Provide the (X, Y) coordinate of the cell's center where the given text is located.  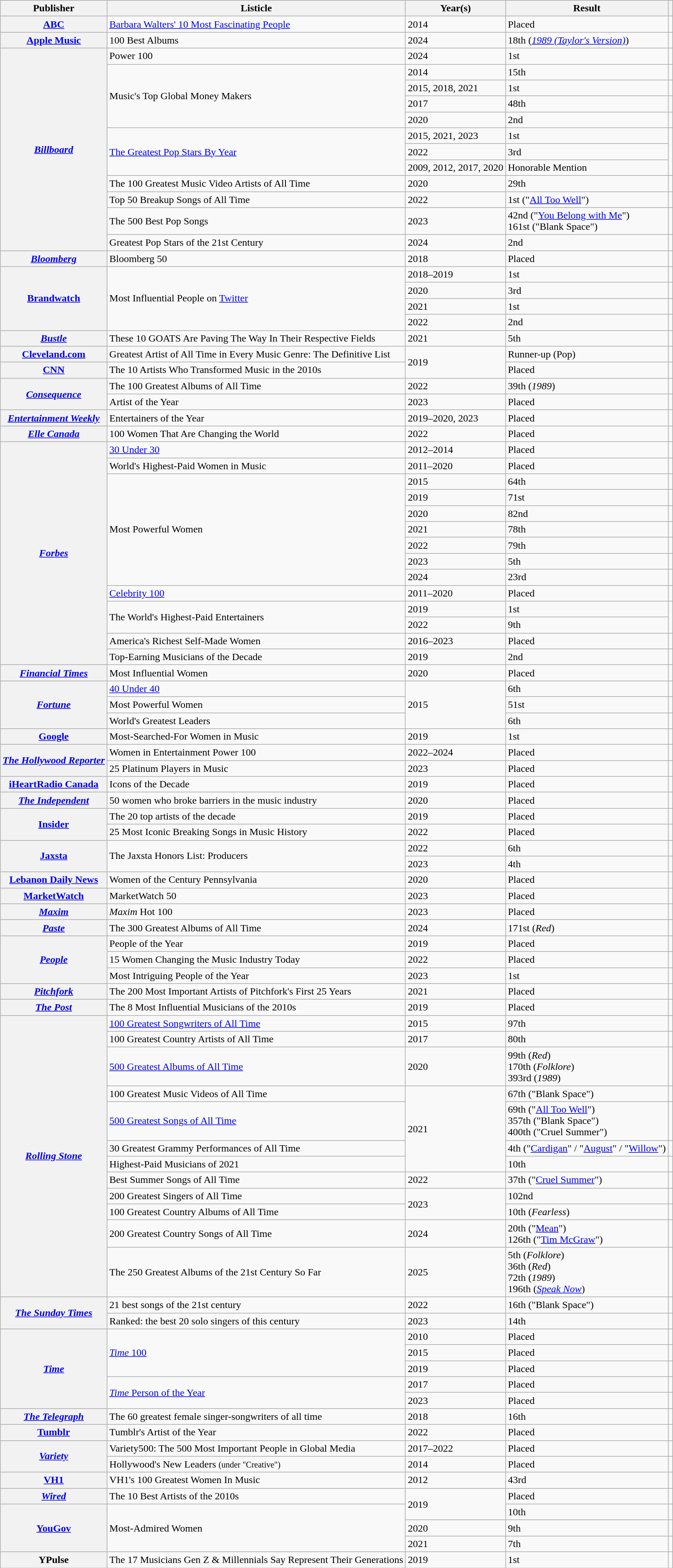
Hollywood's New Leaders (under "Creative") (256, 1464)
Bloomberg (54, 259)
2009, 2012, 2017, 2020 (455, 167)
99th (Red)170th (Folklore)393rd (1989) (587, 1067)
The 200 Most Important Artists of Pitchfork's First 25 Years (256, 992)
100 Women That Are Changing the World (256, 434)
Celebrity 100 (256, 593)
Insider (54, 824)
Maxim (54, 912)
Fortune (54, 704)
The 10 Best Artists of the 2010s (256, 1496)
Billboard (54, 149)
171st (Red) (587, 928)
500 Greatest Albums of All Time (256, 1067)
Greatest Pop Stars of the 21st Century (256, 243)
14th (587, 1321)
30 Greatest Grammy Performances of All Time (256, 1148)
4th (587, 864)
Honorable Mention (587, 167)
World's Greatest Leaders (256, 720)
23rd (587, 577)
2019–2020, 2023 (455, 418)
Most-Searched-For Women in Music (256, 737)
2015, 2018, 2021 (455, 88)
MarketWatch 50 (256, 896)
Tumblr (54, 1432)
200 Greatest Country Songs of All Time (256, 1233)
The 8 Most Influential Musicians of the 2010s (256, 1008)
200 Greatest Singers of All Time (256, 1196)
78th (587, 530)
Forbes (54, 553)
Highest-Paid Musicians of 2021 (256, 1164)
CNN (54, 370)
Paste (54, 928)
100 Greatest Music Videos of All Time (256, 1094)
The 60 greatest female singer-songwriters of all time (256, 1416)
The 500 Best Pop Songs (256, 221)
The 250 Greatest Albums of the 21st Century So Far (256, 1272)
The 17 Musicians Gen Z & Millennials Say Represent Their Generations (256, 1560)
10th (Fearless) (587, 1212)
YPulse (54, 1560)
67th ("Blank Space") (587, 1094)
America's Richest Self-Made Women (256, 641)
2022–2024 (455, 753)
Best Summer Songs of All Time (256, 1180)
The 100 Greatest Albums of All Time (256, 386)
ABC (54, 24)
Financial Times (54, 673)
37th ("Cruel Summer") (587, 1180)
Most Influential People on Twitter (256, 298)
The Telegraph (54, 1416)
43rd (587, 1480)
Rolling Stone (54, 1156)
Greatest Artist of All Time in Every Music Genre: The Definitive List (256, 354)
Most Intriguing People of the Year (256, 976)
18th (1989 (Taylor's Version)) (587, 40)
21 best songs of the 21st century (256, 1305)
Icons of the Decade (256, 784)
Year(s) (455, 8)
97th (587, 1023)
Entertainment Weekly (54, 418)
These 10 GOATS Are Paving The Way In Their Respective Fields (256, 338)
51st (587, 704)
16th ("Blank Space") (587, 1305)
2016–2023 (455, 641)
Bloomberg 50 (256, 259)
100 Greatest Country Artists of All Time (256, 1039)
iHeartRadio Canada (54, 784)
Consequence (54, 394)
Google (54, 737)
39th (1989) (587, 386)
Most Influential Women (256, 673)
Power 100 (256, 56)
5th (Folklore)36th (Red)72th (1989)196th (Speak Now) (587, 1272)
The Hollywood Reporter (54, 761)
48th (587, 104)
Variety (54, 1456)
Apple Music (54, 40)
50 women who broke barriers in the music industry (256, 800)
Top 50 Breakup Songs of All Time (256, 200)
30 Under 30 (256, 450)
25 Most Iconic Breaking Songs in Music History (256, 832)
1st ("All Too Well") (587, 200)
The Jaxsta Honors List: Producers (256, 856)
The 300 Greatest Albums of All Time (256, 928)
80th (587, 1039)
64th (587, 482)
20th ("Mean")126th ("Tim McGraw") (587, 1233)
16th (587, 1416)
Artist of the Year (256, 402)
Music's Top Global Money Makers (256, 96)
79th (587, 545)
People of the Year (256, 943)
Result (587, 8)
500 Greatest Songs of All Time (256, 1121)
15 Women Changing the Music Industry Today (256, 959)
Listicle (256, 8)
2025 (455, 1272)
Time 100 (256, 1353)
25 Platinum Players in Music (256, 769)
2012 (455, 1480)
100 Greatest Country Albums of All Time (256, 1212)
Cleveland.com (54, 354)
71st (587, 498)
Tumblr's Artist of the Year (256, 1432)
100 Best Albums (256, 40)
Variety500: The 500 Most Important People in Global Media (256, 1448)
Pitchfork (54, 992)
Barbara Walters' 10 Most Fascinating People (256, 24)
The Post (54, 1008)
The Sunday Times (54, 1313)
The 10 Artists Who Transformed Music in the 2010s (256, 370)
Time Person of the Year (256, 1393)
The 20 top artists of the decade (256, 816)
VH1's 100 Greatest Women In Music (256, 1480)
29th (587, 183)
69th ("All Too Well")357th ("Blank Space") 400th ("Cruel Summer") (587, 1121)
Women in Entertainment Power 100 (256, 753)
YouGov (54, 1528)
Entertainers of the Year (256, 418)
2015, 2021, 2023 (455, 136)
15th (587, 72)
Maxim Hot 100 (256, 912)
102nd (587, 1196)
The Greatest Pop Stars By Year (256, 152)
Ranked: the best 20 solo singers of this century (256, 1321)
100 Greatest Songwriters of All Time (256, 1023)
7th (587, 1544)
World's Highest-Paid Women in Music (256, 466)
Lebanon Daily News (54, 880)
42nd ("You Belong with Me")161st ("Blank Space") (587, 221)
Brandwatch (54, 298)
The Independent (54, 800)
People (54, 959)
The World's Highest-Paid Entertainers (256, 617)
82nd (587, 514)
2017–2022 (455, 1448)
Elle Canada (54, 434)
2010 (455, 1337)
4th ("Cardigan" / "August" / "Willow") (587, 1148)
40 Under 40 (256, 689)
Top-Earning Musicians of the Decade (256, 657)
Bustle (54, 338)
Time (54, 1369)
Wired (54, 1496)
Jaxsta (54, 856)
Publisher (54, 8)
MarketWatch (54, 896)
Most-Admired Women (256, 1528)
Runner-up (Pop) (587, 354)
2018–2019 (455, 275)
2012–2014 (455, 450)
Women of the Century Pennsylvania (256, 880)
VH1 (54, 1480)
The 100 Greatest Music Video Artists of All Time (256, 183)
